Capture the cell that displays the provided text and extract its (x, y) central coordinate. 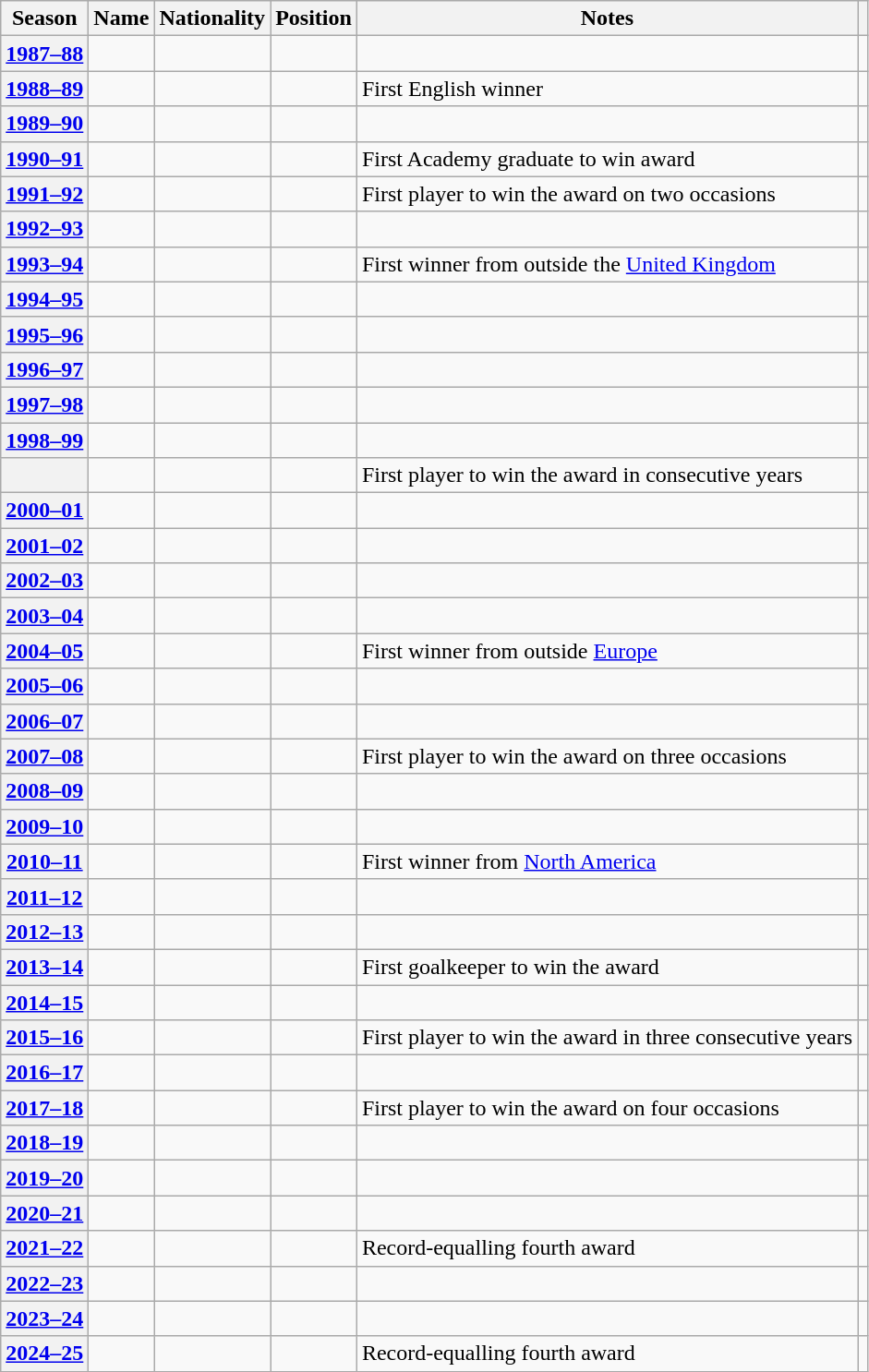
First Academy graduate to win award (607, 159)
2021–22 (44, 1248)
Notes (607, 18)
First player to win the award on three occasions (607, 756)
1989–90 (44, 124)
2015–16 (44, 1038)
Nationality (212, 18)
2002–03 (44, 581)
2005–06 (44, 686)
Position (314, 18)
2008–09 (44, 791)
First English winner (607, 89)
2010–11 (44, 861)
2019–20 (44, 1178)
2017–18 (44, 1108)
2023–24 (44, 1318)
Season (44, 18)
2001–02 (44, 546)
First player to win the award in consecutive years (607, 475)
First player to win the award on four occasions (607, 1108)
Name (122, 18)
2020–21 (44, 1213)
1994–95 (44, 299)
2000–01 (44, 511)
1987–88 (44, 54)
2014–15 (44, 1002)
First winner from North America (607, 861)
2007–08 (44, 756)
2022–23 (44, 1283)
1995–96 (44, 334)
2012–13 (44, 932)
1997–98 (44, 404)
2016–17 (44, 1073)
1991–92 (44, 194)
2006–07 (44, 721)
2024–25 (44, 1354)
1998–99 (44, 440)
1993–94 (44, 264)
2011–12 (44, 897)
First goalkeeper to win the award (607, 967)
1990–91 (44, 159)
1992–93 (44, 229)
2018–19 (44, 1143)
First winner from outside Europe (607, 651)
2013–14 (44, 967)
1988–89 (44, 89)
1996–97 (44, 369)
First player to win the award in three consecutive years (607, 1038)
2004–05 (44, 651)
First winner from outside the United Kingdom (607, 264)
First player to win the award on two occasions (607, 194)
2003–04 (44, 616)
2009–10 (44, 826)
